Detect which cell encompasses the target text, then output its (x, y) center coordinate. 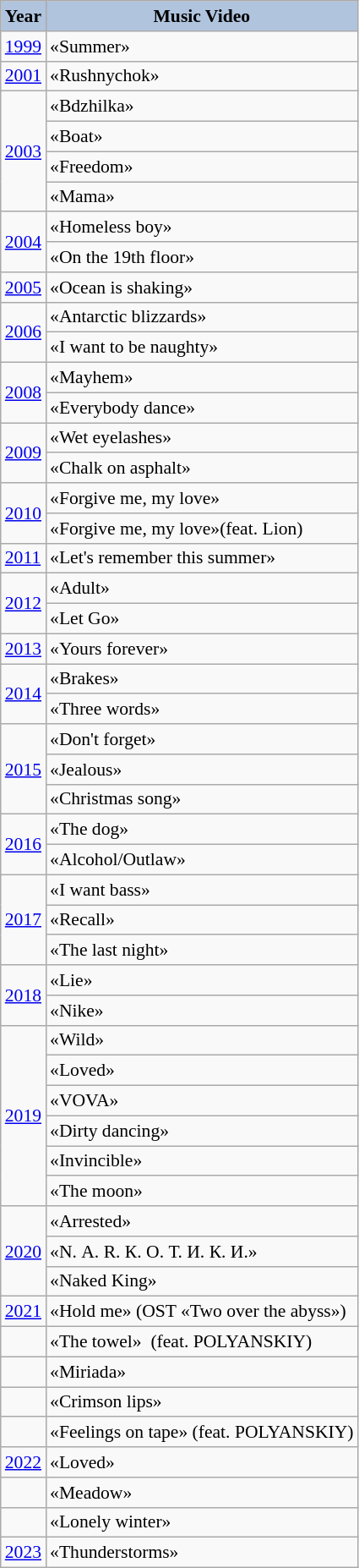
«I want bass» (201, 890)
«Antarctic blizzards» (201, 317)
2006 (24, 332)
«Brakes» (201, 679)
«The last night» (201, 951)
2022 (24, 1462)
2021 (24, 1312)
«Crimson lips» (201, 1402)
«Forgive me, my love»(feat. Lion) (201, 529)
2001 (24, 76)
«Bdzhilka» (201, 107)
«Yours forever» (201, 649)
«Naked King» (201, 1281)
«Miriada» (201, 1372)
2014 (24, 694)
«Three words» (201, 710)
«The moon» (201, 1192)
«Nike» (201, 1011)
«Don't forget» (201, 739)
2016 (24, 844)
«Freedom» (201, 167)
2019 (24, 1116)
2003 (24, 151)
«Meadow» (201, 1493)
1999 (24, 47)
«Mayhem» (201, 378)
«Hold me» (OST «Two over the abyss») (201, 1312)
Year (24, 16)
2018 (24, 995)
«Summer» (201, 47)
2012 (24, 604)
«Boat» (201, 137)
2009 (24, 453)
«The towel» (feat. POLYANSKIY) (201, 1342)
«Let Go» (201, 619)
«Feelings on tape» (feat. POLYANSKIY) (201, 1433)
«Forgive me, my love» (201, 498)
2023 (24, 1553)
«Lie» (201, 980)
«Wild» (201, 1040)
«Adult» (201, 589)
2011 (24, 558)
2008 (24, 392)
«Mama» (201, 197)
«Lonely winter» (201, 1522)
2004 (24, 242)
«Dirty dancing» (201, 1131)
«VOVA» (201, 1101)
«Thunderstorms» (201, 1553)
2017 (24, 920)
2013 (24, 649)
«Chalk on asphalt» (201, 469)
2010 (24, 513)
Music Video (201, 16)
«I want to be naughty» (201, 348)
2015 (24, 770)
«Arrested» (201, 1221)
«Jealous» (201, 770)
«Alcohol/Outlaw» (201, 860)
2005 (24, 288)
«Everybody dance» (201, 408)
«Wet eyelashes» (201, 438)
«Let's remember this summer» (201, 558)
«Invincible» (201, 1161)
«The dog» (201, 830)
«N. А. R. К. О. Т. И. К. И.» (201, 1252)
«On the 19th floor» (201, 257)
«Homeless boy» (201, 228)
2020 (24, 1252)
«Christmas song» (201, 799)
«Recall» (201, 920)
«Rushnychok» (201, 76)
«Ocean is shaking» (201, 288)
